Pinpoint the cell where the given text exists, returning its [X, Y] midpoint coordinate. 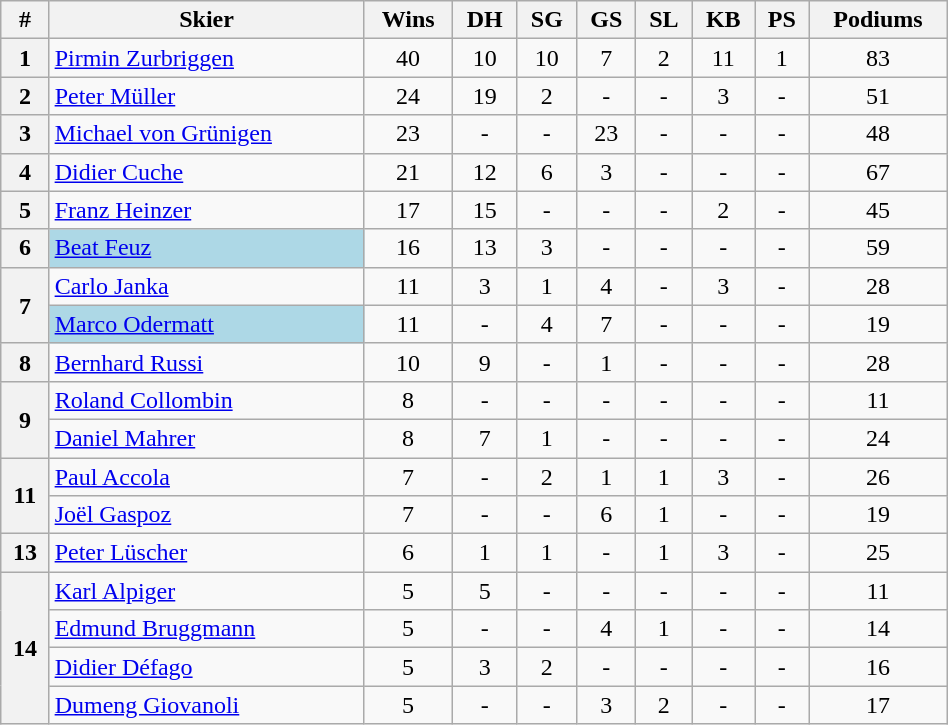
59 [878, 248]
Peter Müller [206, 96]
Dumeng Giovanoli [206, 705]
SL [664, 20]
21 [408, 172]
GS [606, 20]
# [25, 20]
Wins [408, 20]
26 [878, 477]
25 [878, 553]
51 [878, 96]
Carlo Janka [206, 286]
Peter Lüscher [206, 553]
Beat Feuz [206, 248]
Podiums [878, 20]
12 [484, 172]
Marco Odermatt [206, 324]
Pirmin Zurbriggen [206, 58]
Paul Accola [206, 477]
Michael von Grünigen [206, 134]
KB [724, 20]
67 [878, 172]
Franz Heinzer [206, 210]
Skier [206, 20]
Karl Alpiger [206, 591]
83 [878, 58]
DH [484, 20]
48 [878, 134]
Didier Cuche [206, 172]
15 [484, 210]
Bernhard Russi [206, 362]
Daniel Mahrer [206, 438]
Didier Défago [206, 667]
Joël Gaspoz [206, 515]
Roland Collombin [206, 400]
PS [782, 20]
Edmund Bruggmann [206, 629]
45 [878, 210]
SG [546, 20]
40 [408, 58]
